Find where the given text appears and provide that cell's center as [X, Y] coordinate. 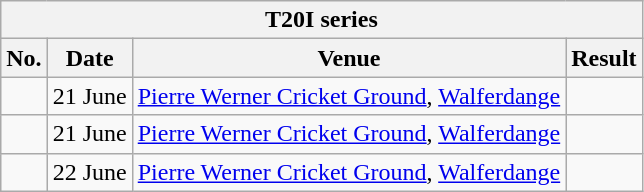
Venue [349, 58]
Result [604, 58]
22 June [90, 172]
Date [90, 58]
No. [24, 58]
T20I series [322, 20]
